Return (X, Y) of the center of cell containing provided text 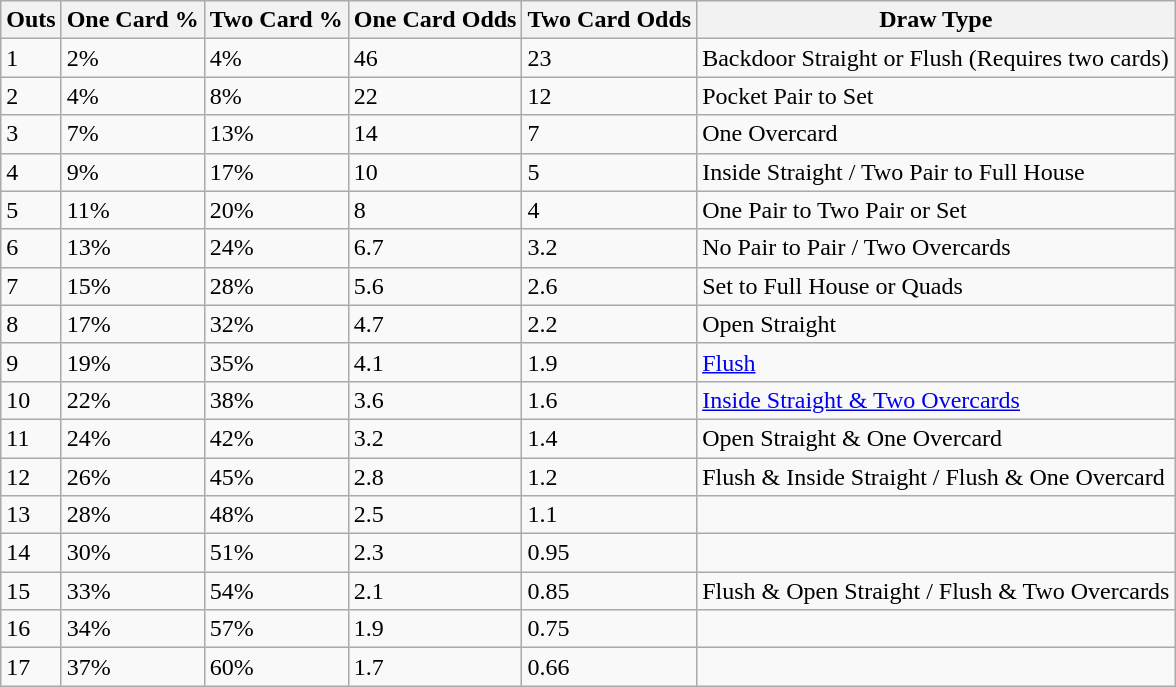
35% (276, 362)
2.5 (435, 515)
38% (276, 400)
2.8 (435, 477)
Open Straight (936, 324)
Inside Straight / Two Pair to Full House (936, 172)
16 (31, 629)
0.95 (610, 553)
1 (31, 58)
2.2 (610, 324)
13 (31, 515)
Two Card Odds (610, 20)
2.3 (435, 553)
26% (132, 477)
One Card % (132, 20)
One Overcard (936, 134)
2% (132, 58)
Flush & Open Straight / Flush & Two Overcards (936, 591)
5.6 (435, 286)
1.4 (610, 438)
33% (132, 591)
Outs (31, 20)
9 (31, 362)
57% (276, 629)
4.1 (435, 362)
54% (276, 591)
Backdoor Straight or Flush (Requires two cards) (936, 58)
9% (132, 172)
1.2 (610, 477)
32% (276, 324)
Set to Full House or Quads (936, 286)
11% (132, 210)
One Pair to Two Pair or Set (936, 210)
2.6 (610, 286)
Open Straight & One Overcard (936, 438)
34% (132, 629)
Inside Straight & Two Overcards (936, 400)
20% (276, 210)
19% (132, 362)
30% (132, 553)
60% (276, 667)
Pocket Pair to Set (936, 96)
0.66 (610, 667)
Flush & Inside Straight / Flush & One Overcard (936, 477)
37% (132, 667)
2.1 (435, 591)
1.6 (610, 400)
15 (31, 591)
Draw Type (936, 20)
Two Card % (276, 20)
46 (435, 58)
1.7 (435, 667)
22% (132, 400)
15% (132, 286)
3 (31, 134)
No Pair to Pair / Two Overcards (936, 248)
11 (31, 438)
6.7 (435, 248)
0.75 (610, 629)
6 (31, 248)
23 (610, 58)
51% (276, 553)
1.1 (610, 515)
0.85 (610, 591)
2 (31, 96)
17 (31, 667)
8% (276, 96)
7% (132, 134)
22 (435, 96)
45% (276, 477)
4.7 (435, 324)
48% (276, 515)
Flush (936, 362)
3.6 (435, 400)
One Card Odds (435, 20)
42% (276, 438)
